Return the (x, y) coordinate for the center point of the cell that contains the specified text.  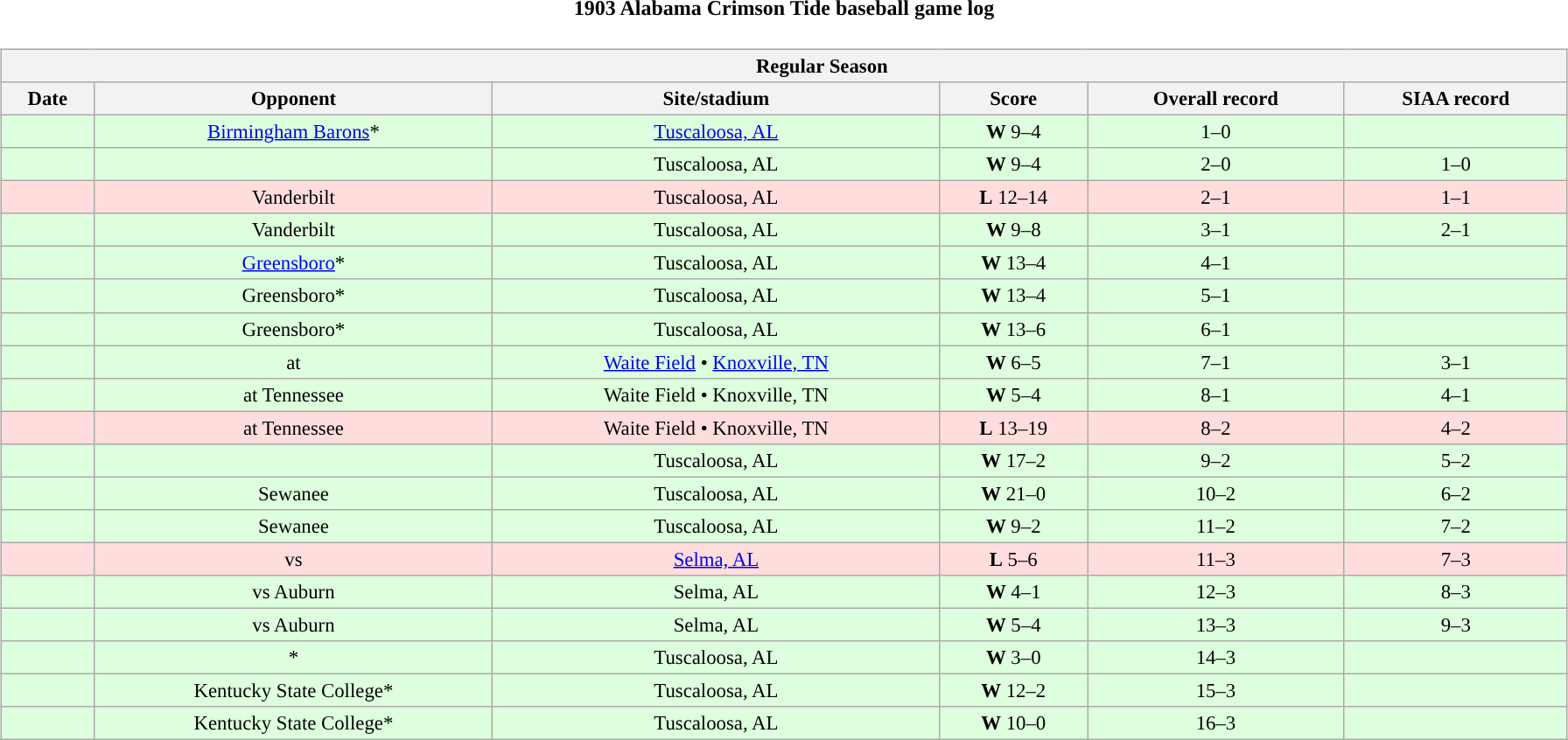
8–3 (1456, 592)
W 9–8 (1013, 230)
16–3 (1216, 723)
Site/stadium (716, 99)
6–2 (1456, 493)
Overall record (1216, 99)
Birmingham Barons* (294, 131)
L 12–14 (1013, 198)
8–1 (1216, 394)
8–2 (1216, 428)
11–3 (1216, 559)
Date (47, 99)
4–2 (1456, 428)
W 4–1 (1013, 592)
Opponent (294, 99)
7–3 (1456, 559)
7–2 (1456, 527)
12–3 (1216, 592)
W 21–0 (1013, 493)
W 13–6 (1013, 329)
11–2 (1216, 527)
1–1 (1456, 198)
9–2 (1216, 460)
14–3 (1216, 658)
W 3–0 (1013, 658)
vs (294, 559)
at (294, 362)
15–3 (1216, 691)
5–1 (1216, 296)
Regular Season (784, 66)
L 13–19 (1013, 428)
W 6–5 (1013, 362)
* (294, 658)
7–1 (1216, 362)
Score (1013, 99)
9–3 (1456, 625)
5–2 (1456, 460)
W 10–0 (1013, 723)
W 12–2 (1013, 691)
2–0 (1216, 164)
SIAA record (1456, 99)
13–3 (1216, 625)
6–1 (1216, 329)
10–2 (1216, 493)
L 5–6 (1013, 559)
W 9–2 (1013, 527)
W 17–2 (1013, 460)
